Identify which cell holds the provided text, then report its (X, Y) central coordinate. 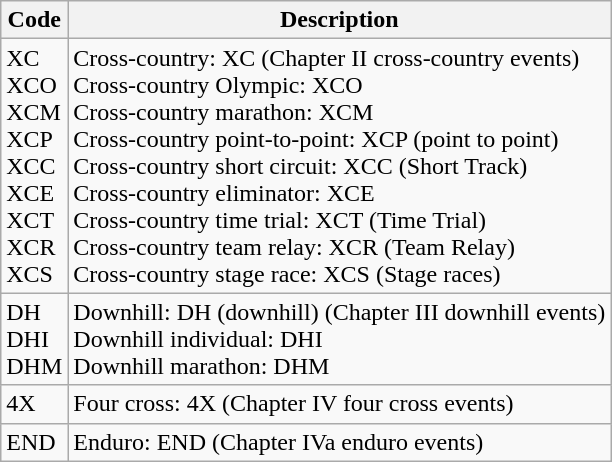
Downhill: DH (downhill) (Chapter III downhill events)Downhill individual: DHIDownhill marathon: DHM (340, 339)
Code (34, 20)
END (34, 442)
4X (34, 404)
DHDHIDHM (34, 339)
XCXCOXCMXCPXCCXCEXCTXCRXCS (34, 166)
Enduro: END (Chapter IVa enduro events) (340, 442)
Four cross: 4X (Chapter IV four cross events) (340, 404)
Description (340, 20)
